Extract the [x, y] coordinate from the center of the cell holding the provided text.  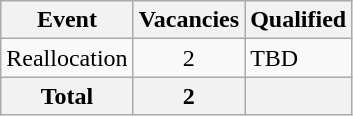
TBD [298, 58]
Total [67, 96]
Qualified [298, 20]
Reallocation [67, 58]
Vacancies [189, 20]
Event [67, 20]
